Find where the given text appears and provide that cell's center as (X, Y) coordinate. 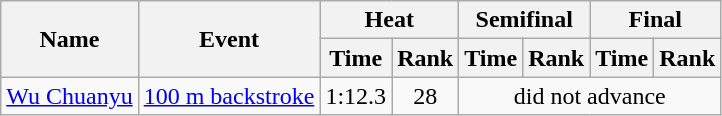
Semifinal (524, 20)
Wu Chuanyu (70, 96)
Final (656, 20)
did not advance (590, 96)
Name (70, 39)
1:12.3 (356, 96)
100 m backstroke (229, 96)
28 (426, 96)
Heat (390, 20)
Event (229, 39)
